Determine the [x, y] coordinate at the center of the cell enclosing the given text.  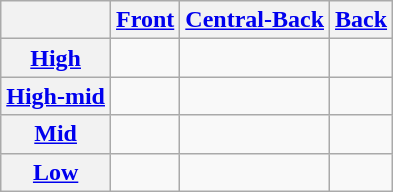
Central-Back [255, 20]
Front [146, 20]
High [56, 58]
Back [362, 20]
High-mid [56, 96]
Mid [56, 134]
Low [56, 172]
